From the cell containing the given text, extract its center point as [X, Y] coordinate. 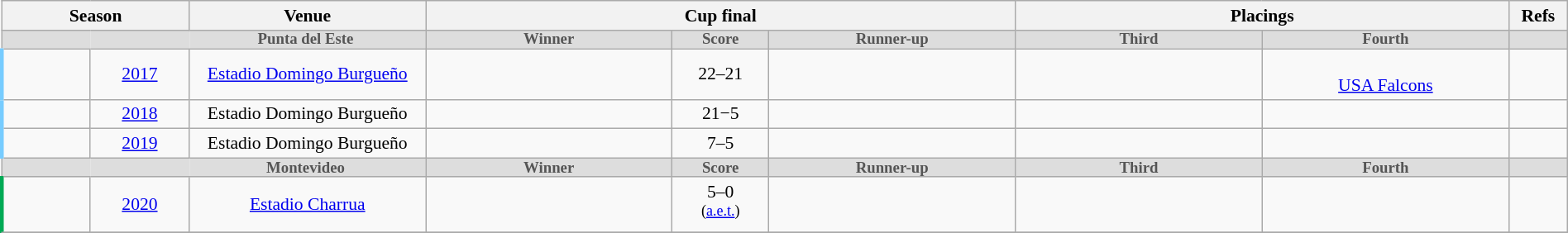
USA Falcons [1385, 74]
21−5 [721, 114]
2020 [140, 205]
22–21 [721, 74]
2018 [140, 114]
Montevideo [308, 168]
2017 [140, 74]
Season [96, 16]
7–5 [721, 144]
Refs [1538, 16]
5–0(a.e.t.) [721, 205]
Venue [308, 16]
Estadio Charrua [308, 205]
Placings [1262, 16]
Punta del Este [308, 40]
Cup final [719, 16]
2019 [140, 144]
